For the text-containing cell, return its midpoint in [x, y] coordinate format. 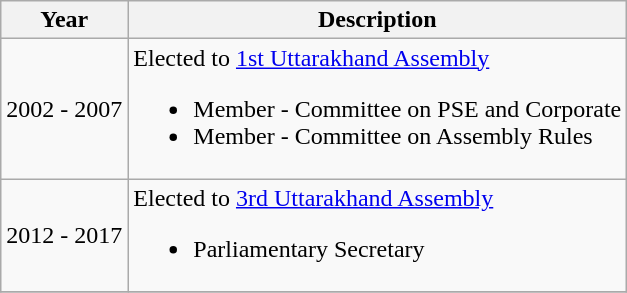
Elected to 1st Uttarakhand AssemblyMember - Committee on PSE and Corporate Member - Committee on Assembly Rules [378, 109]
2002 - 2007 [64, 109]
Description [378, 20]
2012 - 2017 [64, 236]
Year [64, 20]
Elected to 3rd Uttarakhand AssemblyParliamentary Secretary [378, 236]
